Return [X, Y] of the center of cell containing provided text 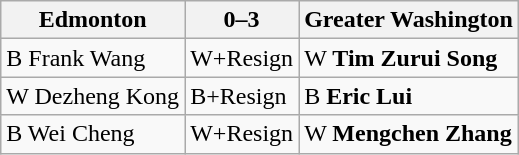
0–3 [242, 20]
B+Resign [242, 96]
B Frank Wang [93, 58]
W Tim Zurui Song [409, 58]
B Wei Cheng [93, 134]
W Dezheng Kong [93, 96]
W Mengchen Zhang [409, 134]
Edmonton [93, 20]
Greater Washington [409, 20]
B Eric Lui [409, 96]
